Locate the cell with the specified text and output its (x, y) center coordinate. 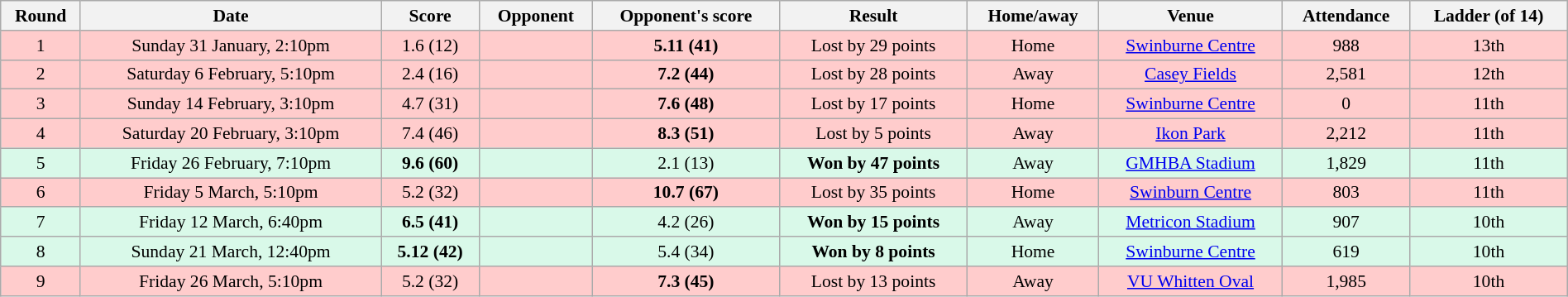
9.6 (60) (430, 163)
1,829 (1346, 163)
Won by 47 points (873, 163)
2,581 (1346, 74)
5.4 (34) (686, 251)
10.7 (67) (686, 193)
988 (1346, 46)
Date (230, 16)
1,985 (1346, 281)
6 (41, 193)
Friday 5 March, 5:10pm (230, 193)
4.7 (31) (430, 104)
12th (1489, 74)
Lost by 5 points (873, 134)
Sunday 31 January, 2:10pm (230, 46)
Won by 8 points (873, 251)
0 (1346, 104)
Friday 12 March, 6:40pm (230, 223)
1.6 (12) (430, 46)
5.12 (42) (430, 251)
Round (41, 16)
Friday 26 March, 5:10pm (230, 281)
2,212 (1346, 134)
Result (873, 16)
907 (1346, 223)
Casey Fields (1190, 74)
7 (41, 223)
2.1 (13) (686, 163)
619 (1346, 251)
Sunday 14 February, 3:10pm (230, 104)
5.11 (41) (686, 46)
Attendance (1346, 16)
Saturday 20 February, 3:10pm (230, 134)
7.2 (44) (686, 74)
7.3 (45) (686, 281)
Saturday 6 February, 5:10pm (230, 74)
9 (41, 281)
2.4 (16) (430, 74)
Ikon Park (1190, 134)
Swinburn Centre (1190, 193)
Opponent's score (686, 16)
7.4 (46) (430, 134)
803 (1346, 193)
Home/away (1034, 16)
6.5 (41) (430, 223)
4.2 (26) (686, 223)
Won by 15 points (873, 223)
Score (430, 16)
Metricon Stadium (1190, 223)
Lost by 35 points (873, 193)
13th (1489, 46)
2 (41, 74)
Friday 26 February, 7:10pm (230, 163)
7.6 (48) (686, 104)
5 (41, 163)
3 (41, 104)
GMHBA Stadium (1190, 163)
Lost by 13 points (873, 281)
Venue (1190, 16)
Sunday 21 March, 12:40pm (230, 251)
4 (41, 134)
8.3 (51) (686, 134)
Opponent (536, 16)
8 (41, 251)
Ladder (of 14) (1489, 16)
Lost by 29 points (873, 46)
Lost by 28 points (873, 74)
1 (41, 46)
VU Whitten Oval (1190, 281)
Lost by 17 points (873, 104)
